Pinpoint the cell where the given text exists, returning its [x, y] midpoint coordinate. 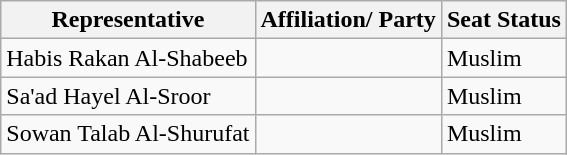
Representative [128, 20]
Sowan Talab Al-Shurufat [128, 134]
Seat Status [504, 20]
Affiliation/ Party [348, 20]
Sa'ad Hayel Al-Sroor [128, 96]
Habis Rakan Al-Shabeeb [128, 58]
